Return the [X, Y] coordinate for the center point of the cell that contains the specified text.  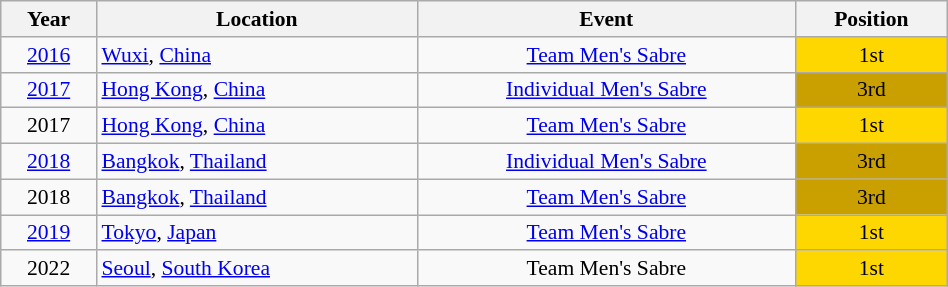
Tokyo, Japan [256, 233]
Position [871, 19]
Event [606, 19]
Wuxi, China [256, 55]
Year [49, 19]
2016 [49, 55]
2019 [49, 233]
Seoul, South Korea [256, 269]
2022 [49, 269]
Location [256, 19]
